Determine the [x, y] coordinate at the center of the cell enclosing the given text.  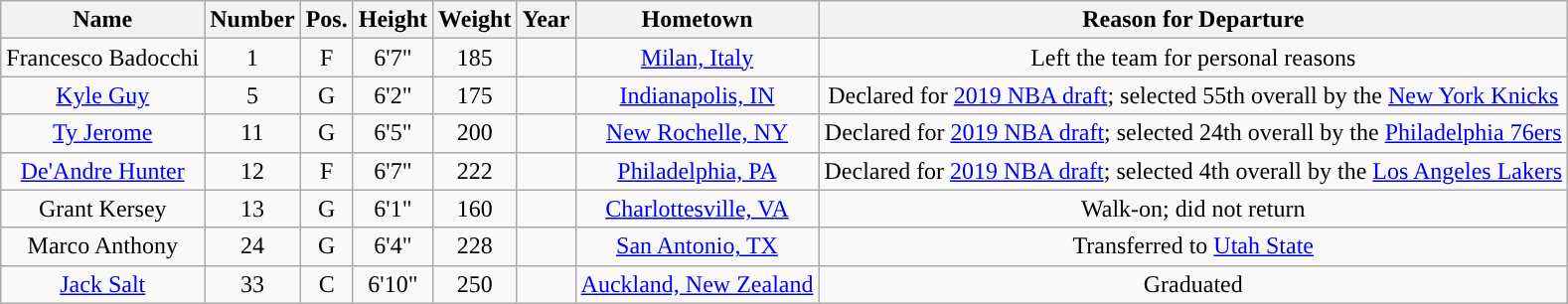
24 [252, 246]
200 [475, 133]
228 [475, 246]
New Rochelle, NY [698, 133]
13 [252, 209]
175 [475, 95]
6'1" [392, 209]
Reason for Departure [1193, 20]
222 [475, 171]
5 [252, 95]
C [326, 284]
6'10" [392, 284]
185 [475, 58]
Philadelphia, PA [698, 171]
Pos. [326, 20]
Ty Jerome [103, 133]
6'5" [392, 133]
Name [103, 20]
Height [392, 20]
6'4" [392, 246]
250 [475, 284]
Auckland, New Zealand [698, 284]
Number [252, 20]
12 [252, 171]
Hometown [698, 20]
Declared for 2019 NBA draft; selected 24th overall by the Philadelphia 76ers [1193, 133]
1 [252, 58]
Indianapolis, IN [698, 95]
De'Andre Hunter [103, 171]
Year [547, 20]
Walk-on; did not return [1193, 209]
Charlottesville, VA [698, 209]
6'2" [392, 95]
Declared for 2019 NBA draft; selected 55th overall by the New York Knicks [1193, 95]
11 [252, 133]
160 [475, 209]
Graduated [1193, 284]
Francesco Badocchi [103, 58]
Kyle Guy [103, 95]
Jack Salt [103, 284]
San Antonio, TX [698, 246]
Transferred to Utah State [1193, 246]
33 [252, 284]
Milan, Italy [698, 58]
Weight [475, 20]
Declared for 2019 NBA draft; selected 4th overall by the Los Angeles Lakers [1193, 171]
Left the team for personal reasons [1193, 58]
Grant Kersey [103, 209]
Marco Anthony [103, 246]
